Output the [x, y] coordinate of the center of the cell containing the given text.  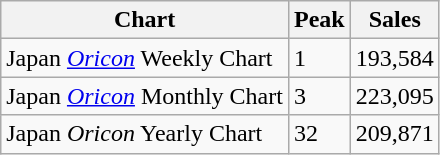
Peak [319, 20]
Japan Oricon Yearly Chart [145, 134]
1 [319, 58]
Sales [394, 20]
3 [319, 96]
223,095 [394, 96]
32 [319, 134]
Japan Oricon Weekly Chart [145, 58]
209,871 [394, 134]
193,584 [394, 58]
Japan Oricon Monthly Chart [145, 96]
Chart [145, 20]
